Determine the [x, y] coordinate at the center of the cell enclosing the given text.  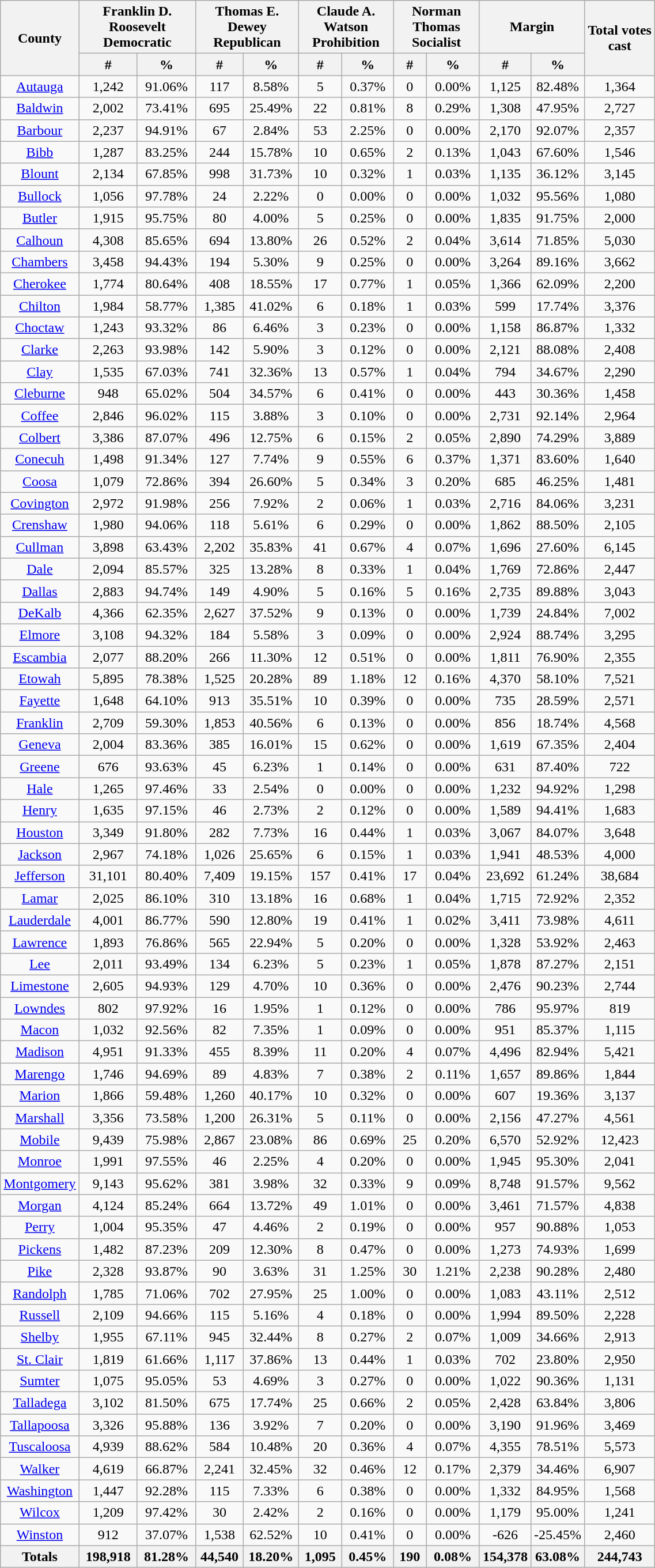
325 [220, 569]
63.84% [558, 1403]
4,619 [108, 1469]
89.16% [558, 262]
64.10% [166, 701]
957 [505, 1227]
2.42% [271, 1513]
94.43% [166, 262]
33 [220, 789]
80 [220, 218]
2,355 [620, 657]
4.83% [271, 1074]
4,951 [108, 1052]
Henry [40, 811]
Marengo [40, 1074]
Chambers [40, 262]
1,619 [505, 745]
11.30% [271, 657]
2,716 [505, 503]
19.36% [558, 1096]
722 [620, 767]
Randolph [40, 1293]
0.67% [368, 547]
Blount [40, 174]
2,846 [108, 416]
2.84% [271, 130]
1,835 [505, 218]
0.65% [368, 152]
3.92% [271, 1425]
2,290 [620, 372]
Butler [40, 218]
3,806 [620, 1403]
13.18% [271, 898]
Jackson [40, 854]
3,145 [620, 174]
Margin [532, 27]
25.65% [271, 854]
3,326 [108, 1425]
3,889 [620, 438]
95.88% [166, 1425]
2,913 [620, 1337]
998 [220, 174]
84.06% [558, 503]
0.81% [368, 108]
0.52% [368, 240]
65.02% [166, 394]
2.22% [271, 196]
34.46% [558, 1469]
2,476 [505, 986]
1,498 [108, 459]
194 [220, 262]
0.45% [368, 1556]
1,117 [220, 1359]
Mobile [40, 1140]
3,264 [505, 262]
71.85% [558, 240]
2,109 [108, 1315]
89.50% [558, 1315]
3,137 [620, 1096]
1,009 [505, 1337]
31 [320, 1271]
Hale [40, 789]
1,053 [620, 1227]
4,838 [620, 1205]
2,094 [108, 569]
Chilton [40, 306]
Marshall [40, 1118]
94.91% [166, 130]
15.78% [271, 152]
0.19% [368, 1227]
1,004 [108, 1227]
18.74% [558, 723]
951 [505, 1030]
41.02% [271, 306]
9,439 [108, 1140]
913 [220, 701]
0.06% [368, 503]
97.46% [166, 789]
81.50% [166, 1403]
5,421 [620, 1052]
1,991 [108, 1162]
190 [410, 1556]
Morgan [40, 1205]
Choctaw [40, 328]
0.10% [368, 416]
22 [320, 108]
85.37% [558, 1030]
85.24% [166, 1205]
91.80% [166, 832]
4,568 [620, 723]
89.88% [558, 591]
2,241 [220, 1469]
127 [220, 459]
34.67% [558, 372]
0.02% [453, 920]
89.86% [558, 1074]
Houston [40, 832]
675 [220, 1403]
40.17% [271, 1096]
91.33% [166, 1052]
82 [220, 1030]
Perry [40, 1227]
2,328 [108, 1271]
1,241 [620, 1513]
88.50% [558, 525]
8,748 [505, 1183]
1,125 [505, 86]
13.28% [271, 569]
97.42% [166, 1513]
59.30% [166, 723]
71.06% [166, 1293]
88.08% [558, 350]
Bullock [40, 196]
1,265 [108, 789]
5.16% [271, 1315]
58.77% [166, 306]
948 [108, 394]
92.07% [558, 130]
1,683 [620, 811]
83.25% [166, 152]
20 [320, 1447]
1,115 [620, 1030]
2,004 [108, 745]
496 [220, 438]
443 [505, 394]
24 [220, 196]
Sumter [40, 1381]
67.60% [558, 152]
24.84% [558, 613]
38,684 [620, 876]
93.63% [166, 767]
5.90% [271, 350]
2.73% [271, 811]
95.97% [558, 1008]
97.92% [166, 1008]
Coffee [40, 416]
90 [220, 1271]
2,170 [505, 130]
3,231 [620, 503]
67.03% [166, 372]
86.10% [166, 898]
47.27% [558, 1118]
96.02% [166, 416]
6,907 [620, 1469]
82.48% [558, 86]
73.98% [558, 920]
1,696 [505, 547]
2,709 [108, 723]
37.86% [271, 1359]
4,496 [505, 1052]
3,648 [620, 832]
1,715 [505, 898]
945 [220, 1337]
1,131 [620, 1381]
6,570 [505, 1140]
1,546 [620, 152]
1,893 [108, 942]
184 [220, 635]
1.01% [368, 1205]
631 [505, 767]
1,366 [505, 284]
1,095 [320, 1556]
94.32% [166, 635]
2,237 [108, 130]
91.75% [558, 218]
394 [220, 481]
7.92% [271, 503]
Lowndes [40, 1008]
2,571 [620, 701]
0.66% [368, 1403]
2.54% [271, 789]
1,026 [220, 854]
1,635 [108, 811]
12.30% [271, 1249]
856 [505, 723]
381 [220, 1183]
1,298 [620, 789]
3.88% [271, 416]
1,200 [220, 1118]
92.56% [166, 1030]
7.35% [271, 1030]
282 [220, 832]
Conecuh [40, 459]
91.34% [166, 459]
75.98% [166, 1140]
802 [108, 1008]
92.14% [558, 416]
Madison [40, 1052]
3,458 [108, 262]
91.06% [166, 86]
1,955 [108, 1337]
2,121 [505, 350]
2,605 [108, 986]
93.49% [166, 964]
Coosa [40, 481]
1,447 [108, 1491]
599 [505, 306]
74.18% [166, 854]
19 [320, 920]
1,481 [620, 481]
Washington [40, 1491]
58.10% [558, 679]
1,135 [505, 174]
87.07% [166, 438]
2,000 [620, 218]
94.74% [166, 591]
244 [220, 152]
0.14% [368, 767]
97.55% [166, 1162]
2,011 [108, 964]
95.75% [166, 218]
3,469 [620, 1425]
735 [505, 701]
90.88% [558, 1227]
1,080 [620, 196]
94.92% [558, 789]
12.80% [271, 920]
44,540 [220, 1556]
37.52% [271, 613]
4.69% [271, 1381]
0.68% [368, 898]
86.87% [558, 328]
1,079 [108, 481]
1,458 [620, 394]
6.46% [271, 328]
2,202 [220, 547]
91.57% [558, 1183]
2,890 [505, 438]
35.83% [271, 547]
23.80% [558, 1359]
87.40% [558, 767]
1,739 [505, 613]
4,370 [505, 679]
695 [220, 108]
91.96% [558, 1425]
5,895 [108, 679]
Cullman [40, 547]
48.53% [558, 854]
1,179 [505, 1513]
741 [220, 372]
Monroe [40, 1162]
9,562 [620, 1183]
59.48% [166, 1096]
504 [220, 394]
Shelby [40, 1337]
94.69% [166, 1074]
10.48% [271, 1447]
26.31% [271, 1118]
67.35% [558, 745]
95.00% [558, 1513]
1,862 [505, 525]
7,521 [620, 679]
88.74% [558, 635]
2,967 [108, 854]
Fayette [40, 701]
2,263 [108, 350]
310 [220, 898]
37.07% [166, 1535]
154,378 [505, 1556]
0.77% [368, 284]
4,308 [108, 240]
93.32% [166, 328]
Tallapoosa [40, 1425]
94.41% [558, 811]
Dale [40, 569]
1,811 [505, 657]
1,364 [620, 86]
1,994 [505, 1315]
7.74% [271, 459]
4,611 [620, 920]
Elmore [40, 635]
Russell [40, 1315]
91.98% [166, 503]
Barbour [40, 130]
2,512 [620, 1293]
3,614 [505, 240]
Crenshaw [40, 525]
74.29% [558, 438]
90.28% [558, 1271]
Claude A. WatsonProhibition [346, 27]
19.15% [271, 876]
2,200 [620, 284]
256 [220, 503]
1,589 [505, 811]
35.51% [271, 701]
1,774 [108, 284]
78.38% [166, 679]
385 [220, 745]
Baldwin [40, 108]
912 [108, 1535]
9,143 [108, 1183]
County [40, 38]
1,878 [505, 964]
2,156 [505, 1118]
3,190 [505, 1425]
32.44% [271, 1337]
26 [320, 240]
198,918 [108, 1556]
86.77% [166, 920]
117 [220, 86]
1,866 [108, 1096]
786 [505, 1008]
94.06% [166, 525]
73.41% [166, 108]
94.93% [166, 986]
1,945 [505, 1162]
Jefferson [40, 876]
83.60% [558, 459]
0.17% [453, 1469]
2,428 [505, 1403]
30.36% [558, 394]
266 [220, 657]
1,746 [108, 1074]
1.95% [271, 1008]
Etowah [40, 679]
3,067 [505, 832]
1,785 [108, 1293]
22.94% [271, 942]
43.11% [558, 1293]
2,447 [620, 569]
20.28% [271, 679]
80.64% [166, 284]
1,482 [108, 1249]
1,819 [108, 1359]
1,043 [505, 152]
St. Clair [40, 1359]
0.08% [453, 1556]
6,145 [620, 547]
2,950 [620, 1359]
95.35% [166, 1227]
88.20% [166, 657]
93.87% [166, 1271]
134 [220, 964]
3,349 [108, 832]
4,939 [108, 1447]
Pickens [40, 1249]
1,022 [505, 1381]
1,260 [220, 1096]
1,984 [108, 306]
1,243 [108, 328]
16.01% [271, 745]
Total votes cast [620, 38]
13.72% [271, 1205]
1,371 [505, 459]
1,083 [505, 1293]
4.46% [271, 1227]
18.20% [271, 1556]
74.93% [558, 1249]
Greene [40, 767]
Norman ThomasSocialist [437, 27]
1,308 [505, 108]
1,535 [108, 372]
1,232 [505, 789]
63.08% [558, 1556]
94.66% [166, 1315]
4,366 [108, 613]
1,056 [108, 196]
61.66% [166, 1359]
1,648 [108, 701]
47 [220, 1227]
Calhoun [40, 240]
63.43% [166, 547]
4.70% [271, 986]
Lawrence [40, 942]
5.61% [271, 525]
71.57% [558, 1205]
1,158 [505, 328]
2,408 [620, 350]
2,228 [620, 1315]
149 [220, 591]
2,463 [620, 942]
95.30% [558, 1162]
81.28% [166, 1556]
92.28% [166, 1491]
87.27% [558, 964]
118 [220, 525]
62.35% [166, 613]
Franklin D. RooseveltDemocratic [137, 27]
2,041 [620, 1162]
Thomas E. DeweyRepublican [248, 27]
Lamar [40, 898]
3.63% [271, 1271]
2,352 [620, 898]
Escambia [40, 657]
5,030 [620, 240]
84.07% [558, 832]
97.78% [166, 196]
Talladega [40, 1403]
0.62% [368, 745]
1,075 [108, 1381]
7,409 [220, 876]
82.94% [558, 1052]
5.30% [271, 262]
Colbert [40, 438]
4.00% [271, 218]
1,915 [108, 218]
590 [220, 920]
4,000 [620, 854]
5.58% [271, 635]
67.85% [166, 174]
157 [320, 876]
408 [220, 284]
Lauderdale [40, 920]
85.57% [166, 569]
3,356 [108, 1118]
85.65% [166, 240]
244,743 [620, 1556]
3,043 [620, 591]
1,853 [220, 723]
Autauga [40, 86]
4,561 [620, 1118]
1,287 [108, 152]
3,662 [620, 262]
1,525 [220, 679]
1,941 [505, 854]
32.36% [271, 372]
3,108 [108, 635]
-626 [505, 1535]
93.98% [166, 350]
685 [505, 481]
1,568 [620, 1491]
4,355 [505, 1447]
88.62% [166, 1447]
76.86% [166, 942]
3,295 [620, 635]
Cherokee [40, 284]
52.92% [558, 1140]
3,411 [505, 920]
2,025 [108, 898]
Lee [40, 964]
62.52% [271, 1535]
2,627 [220, 613]
584 [220, 1447]
3,898 [108, 547]
Geneva [40, 745]
2,727 [620, 108]
Marion [40, 1096]
12.75% [271, 438]
2,134 [108, 174]
23,692 [505, 876]
Dallas [40, 591]
3,376 [620, 306]
15 [320, 745]
32.45% [271, 1469]
41 [320, 547]
1,385 [220, 306]
Clarke [40, 350]
Walker [40, 1469]
27.60% [558, 547]
95.62% [166, 1183]
Bibb [40, 152]
61.24% [558, 876]
694 [220, 240]
1.18% [368, 679]
2,151 [620, 964]
5,573 [620, 1447]
1.21% [453, 1271]
67 [220, 130]
676 [108, 767]
25.49% [271, 108]
13.80% [271, 240]
565 [220, 942]
142 [220, 350]
83.36% [166, 745]
7.33% [271, 1491]
-25.45% [558, 1535]
0.46% [368, 1469]
40.56% [271, 723]
0.51% [368, 657]
95.05% [166, 1381]
2,924 [505, 635]
72.92% [558, 898]
18.55% [271, 284]
1,209 [108, 1513]
664 [220, 1205]
11 [320, 1052]
8.58% [271, 86]
2,002 [108, 108]
90.36% [558, 1381]
2,379 [505, 1469]
34.66% [558, 1337]
73.58% [166, 1118]
76.90% [558, 657]
Winston [40, 1535]
Limestone [40, 986]
0.39% [368, 701]
209 [220, 1249]
794 [505, 372]
1.25% [368, 1271]
1,242 [108, 86]
2,404 [620, 745]
46.25% [558, 481]
Macon [40, 1030]
455 [220, 1052]
0.34% [368, 481]
53.92% [558, 942]
2,883 [108, 591]
49 [320, 1205]
0.69% [368, 1140]
129 [220, 986]
2,972 [108, 503]
1,699 [620, 1249]
3,386 [108, 438]
80.40% [166, 876]
12,423 [620, 1140]
2,077 [108, 657]
Totals [40, 1556]
97.15% [166, 811]
27.95% [271, 1293]
47.95% [558, 108]
0.57% [368, 372]
Tuscaloosa [40, 1447]
2,480 [620, 1271]
1,273 [505, 1249]
Covington [40, 503]
7,002 [620, 613]
1,980 [108, 525]
84.95% [558, 1491]
Pike [40, 1271]
DeKalb [40, 613]
2,964 [620, 416]
1,538 [220, 1535]
26.60% [271, 481]
36.12% [558, 174]
1,657 [505, 1074]
Montgomery [40, 1183]
78.51% [558, 1447]
1,844 [620, 1074]
136 [220, 1425]
3,102 [108, 1403]
7.73% [271, 832]
45 [220, 767]
Clay [40, 372]
31,101 [108, 876]
2,867 [220, 1140]
2,238 [505, 1271]
1,640 [620, 459]
31.73% [271, 174]
90.23% [558, 986]
1.00% [368, 1293]
3.98% [271, 1183]
819 [620, 1008]
4,001 [108, 920]
3,461 [505, 1205]
2,357 [620, 130]
95.56% [558, 196]
0.55% [368, 459]
23.08% [271, 1140]
8.39% [271, 1052]
66.87% [166, 1469]
34.57% [271, 394]
2,744 [620, 986]
67.11% [166, 1337]
28.59% [558, 701]
2,460 [620, 1535]
1,328 [505, 942]
Cleburne [40, 394]
4,124 [108, 1205]
Franklin [40, 723]
1,769 [505, 569]
87.23% [166, 1249]
2,731 [505, 416]
62.09% [558, 284]
2,735 [505, 591]
0.47% [368, 1249]
607 [505, 1096]
2,105 [620, 525]
4.90% [271, 591]
Wilcox [40, 1513]
